Search for the cell housing the specified text and yield its [X, Y] center coordinate. 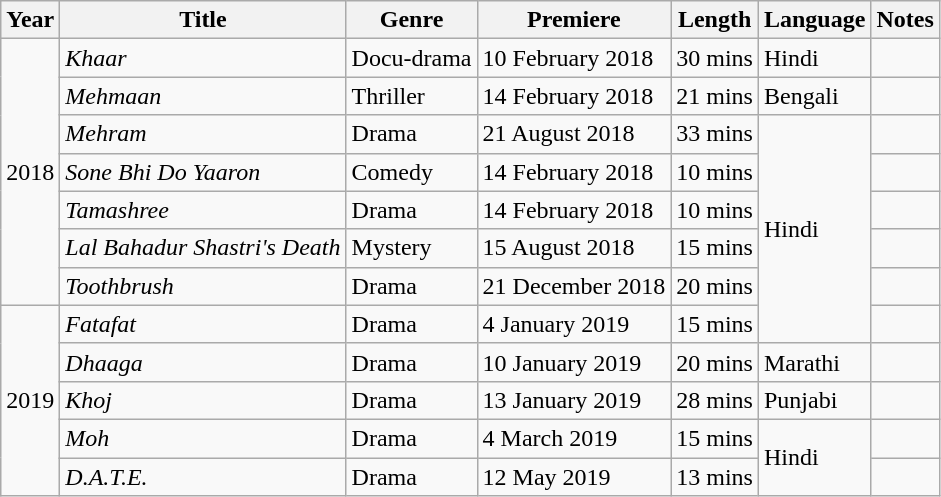
Premiere [574, 20]
15 August 2018 [574, 248]
30 mins [715, 58]
Mehmaan [203, 96]
Moh [203, 438]
21 August 2018 [574, 134]
Thriller [412, 96]
Notes [905, 20]
2019 [30, 400]
Bengali [814, 96]
Toothbrush [203, 286]
Tamashree [203, 210]
Khoj [203, 400]
Genre [412, 20]
Mehram [203, 134]
Title [203, 20]
2018 [30, 172]
10 February 2018 [574, 58]
21 mins [715, 96]
Punjabi [814, 400]
Khaar [203, 58]
Comedy [412, 172]
13 mins [715, 477]
4 March 2019 [574, 438]
4 January 2019 [574, 324]
Docu-drama [412, 58]
Fatafat [203, 324]
13 January 2019 [574, 400]
Length [715, 20]
12 May 2019 [574, 477]
Language [814, 20]
10 January 2019 [574, 362]
Mystery [412, 248]
Year [30, 20]
D.A.T.E. [203, 477]
33 mins [715, 134]
28 mins [715, 400]
Lal Bahadur Shastri's Death [203, 248]
21 December 2018 [574, 286]
Sone Bhi Do Yaaron [203, 172]
Dhaaga [203, 362]
Marathi [814, 362]
